Determine the [x, y] coordinate at the center of the cell enclosing the given text.  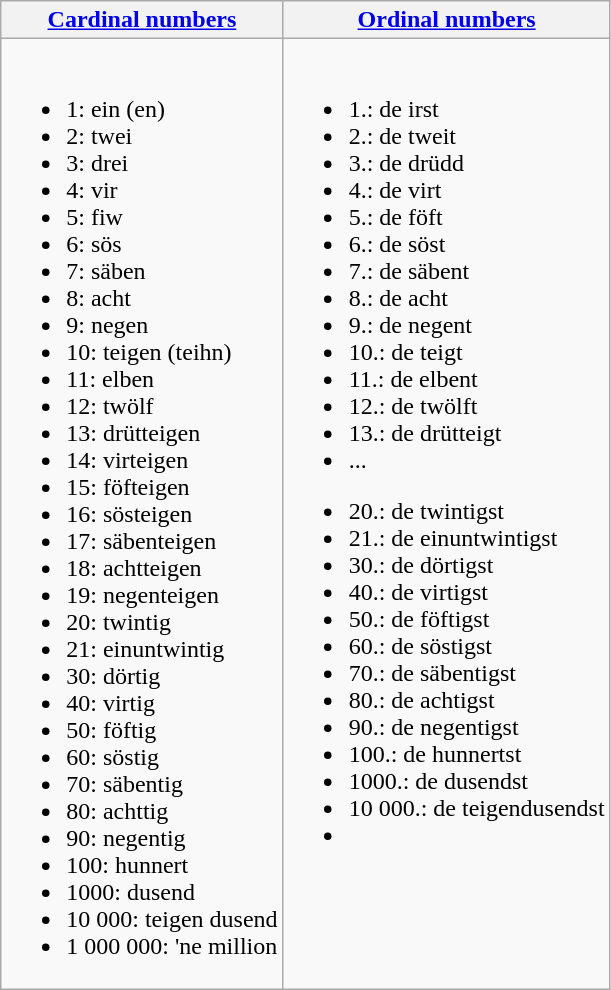
Cardinal numbers [142, 20]
Ordinal numbers [446, 20]
